Search for the cell housing the specified text and yield its (x, y) center coordinate. 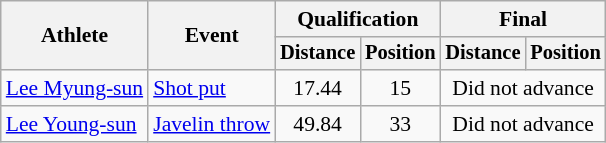
Lee Myung-sun (74, 88)
33 (400, 124)
15 (400, 88)
17.44 (318, 88)
Event (212, 36)
Lee Young-sun (74, 124)
Javelin throw (212, 124)
Qualification (358, 19)
Shot put (212, 88)
Athlete (74, 36)
49.84 (318, 124)
Final (522, 19)
